Search for the cell housing the specified text and yield its [X, Y] center coordinate. 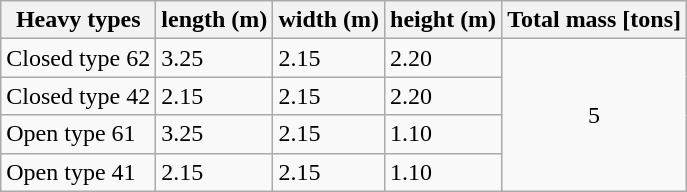
width (m) [329, 20]
Closed type 42 [78, 96]
Closed type 62 [78, 58]
Total mass [tons] [594, 20]
Open type 41 [78, 172]
5 [594, 115]
length (m) [214, 20]
height (m) [444, 20]
Open type 61 [78, 134]
Heavy types [78, 20]
